Locate the cell with the specified text and output its [x, y] center coordinate. 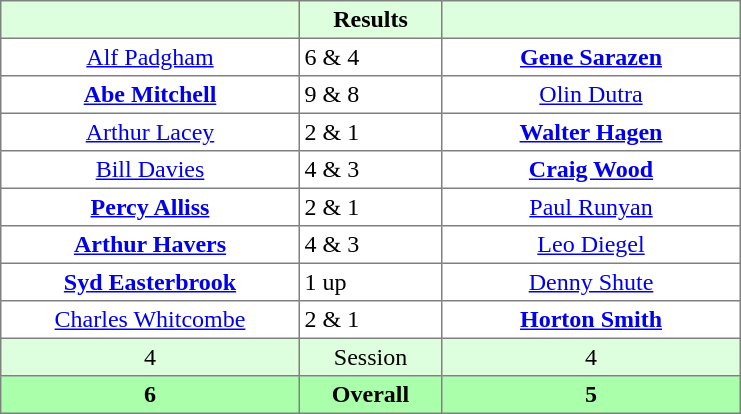
1 up [370, 282]
Paul Runyan [591, 207]
Percy Alliss [150, 207]
Leo Diegel [591, 245]
Arthur Havers [150, 245]
Olin Dutra [591, 95]
Charles Whitcombe [150, 320]
5 [591, 395]
Overall [370, 395]
Bill Davies [150, 170]
6 [150, 395]
Horton Smith [591, 320]
9 & 8 [370, 95]
6 & 4 [370, 57]
Abe Mitchell [150, 95]
Session [370, 357]
Results [370, 20]
Alf Padgham [150, 57]
Syd Easterbrook [150, 282]
Craig Wood [591, 170]
Walter Hagen [591, 132]
Denny Shute [591, 282]
Gene Sarazen [591, 57]
Arthur Lacey [150, 132]
